For the text-containing cell, return its midpoint in (X, Y) coordinate format. 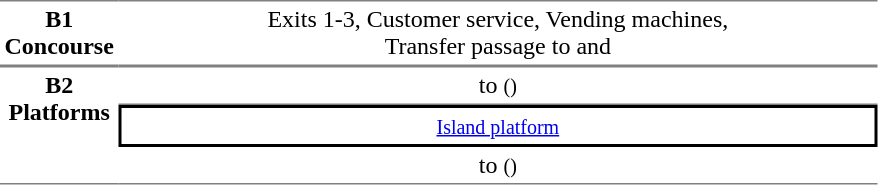
B1Concourse (59, 33)
Island platform (498, 126)
B2Platforms (59, 125)
Exits 1-3, Customer service, Vending machines,Transfer passage to and (498, 33)
